Output the [X, Y] coordinate of the center of the cell containing the given text.  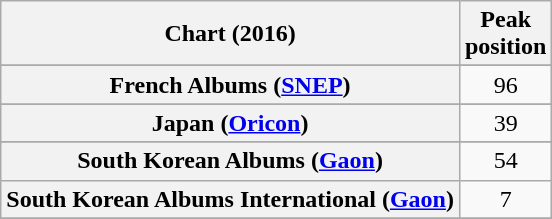
South Korean Albums (Gaon) [230, 161]
54 [505, 161]
96 [505, 85]
Chart (2016) [230, 34]
7 [505, 199]
39 [505, 123]
French Albums (SNEP) [230, 85]
Japan (Oricon) [230, 123]
South Korean Albums International (Gaon) [230, 199]
Peak position [505, 34]
